Return the (X, Y) coordinate for the center point of the cell that contains the specified text.  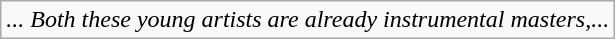
... Both these young artists are already instrumental masters,... (308, 20)
